Identify which cell holds the provided text, then report its [x, y] central coordinate. 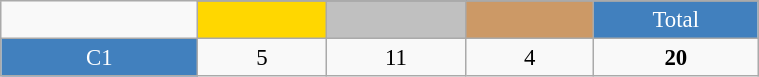
C1 [100, 58]
Total [676, 20]
11 [396, 58]
4 [530, 58]
20 [676, 58]
5 [262, 58]
